Locate the cell with the specified text and output its (x, y) center coordinate. 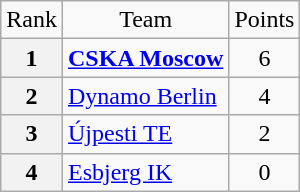
Újpesti TE (145, 134)
Dynamo Berlin (145, 96)
6 (264, 58)
Team (145, 20)
0 (264, 172)
Rank (32, 20)
1 (32, 58)
Esbjerg IK (145, 172)
Points (264, 20)
3 (32, 134)
CSKA Moscow (145, 58)
